From the cell containing the given text, extract its center point as (X, Y) coordinate. 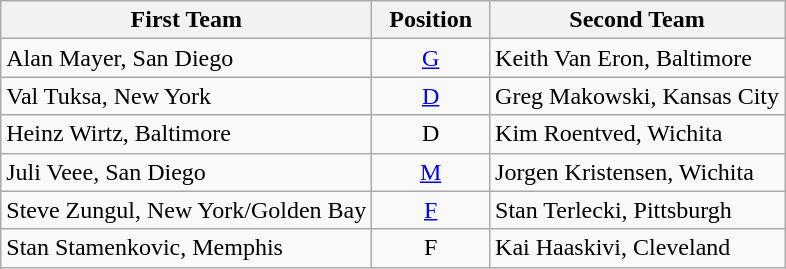
Kai Haaskivi, Cleveland (638, 248)
G (431, 58)
Alan Mayer, San Diego (186, 58)
Stan Terlecki, Pittsburgh (638, 210)
Juli Veee, San Diego (186, 172)
Steve Zungul, New York/Golden Bay (186, 210)
M (431, 172)
Greg Makowski, Kansas City (638, 96)
Stan Stamenkovic, Memphis (186, 248)
Jorgen Kristensen, Wichita (638, 172)
Val Tuksa, New York (186, 96)
Position (431, 20)
Heinz Wirtz, Baltimore (186, 134)
Keith Van Eron, Baltimore (638, 58)
Second Team (638, 20)
Kim Roentved, Wichita (638, 134)
First Team (186, 20)
